Find where the given text appears and provide that cell's center as (x, y) coordinate. 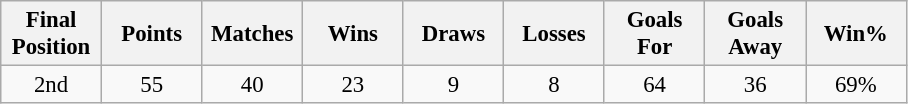
55 (152, 85)
36 (756, 85)
Final Position (52, 34)
Matches (252, 34)
2nd (52, 85)
64 (654, 85)
Draws (454, 34)
69% (856, 85)
Goals Away (756, 34)
Points (152, 34)
Win% (856, 34)
Losses (554, 34)
9 (454, 85)
8 (554, 85)
Goals For (654, 34)
40 (252, 85)
Wins (354, 34)
23 (354, 85)
